Scan for the cell matching the given text and deliver its [x, y] coordinate at center. 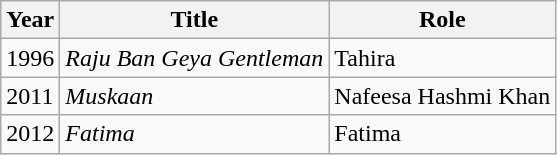
Role [442, 20]
Muskaan [194, 96]
Tahira [442, 58]
2011 [30, 96]
Title [194, 20]
1996 [30, 58]
Year [30, 20]
Raju Ban Geya Gentleman [194, 58]
Nafeesa Hashmi Khan [442, 96]
2012 [30, 134]
